Scan for the cell matching the given text and deliver its (x, y) coordinate at center. 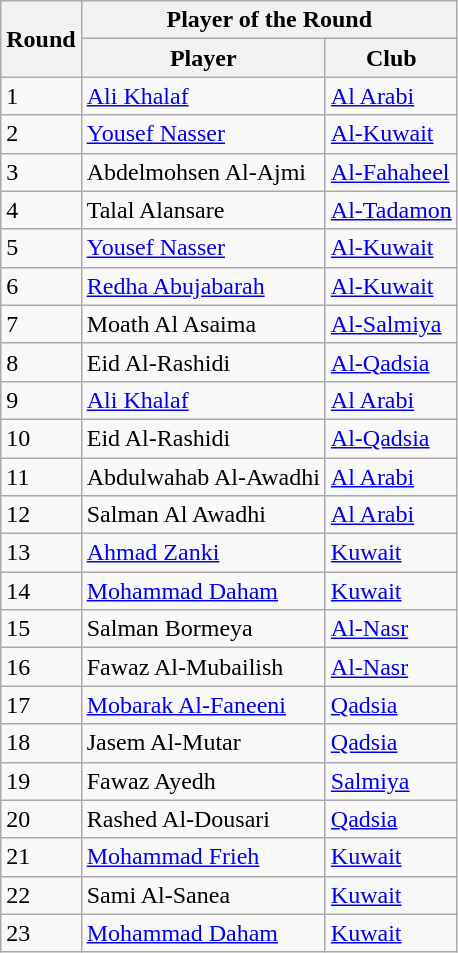
Mobarak Al-Faneeni (203, 705)
2 (41, 134)
Salman Bormeya (203, 629)
Salman Al Awadhi (203, 515)
10 (41, 438)
Al-Fahaheel (391, 172)
19 (41, 781)
Redha Abujabarah (203, 286)
12 (41, 515)
5 (41, 248)
Ahmad Zanki (203, 553)
14 (41, 591)
Fawaz Al-Mubailish (203, 667)
18 (41, 743)
Al-Salmiya (391, 324)
4 (41, 210)
21 (41, 857)
20 (41, 819)
23 (41, 933)
13 (41, 553)
8 (41, 362)
1 (41, 96)
Mohammad Frieh (203, 857)
22 (41, 895)
Sami Al-Sanea (203, 895)
Abdelmohsen Al-Ajmi (203, 172)
Moath Al Asaima (203, 324)
Fawaz Ayedh (203, 781)
Rashed Al-Dousari (203, 819)
Talal Alansare (203, 210)
Jasem Al-Mutar (203, 743)
Player of the Round (269, 20)
Player (203, 58)
11 (41, 477)
7 (41, 324)
6 (41, 286)
Round (41, 39)
15 (41, 629)
9 (41, 400)
Salmiya (391, 781)
16 (41, 667)
3 (41, 172)
Abdulwahab Al-Awadhi (203, 477)
Al-Tadamon (391, 210)
17 (41, 705)
Club (391, 58)
